Identify which cell holds the provided text, then report its (X, Y) central coordinate. 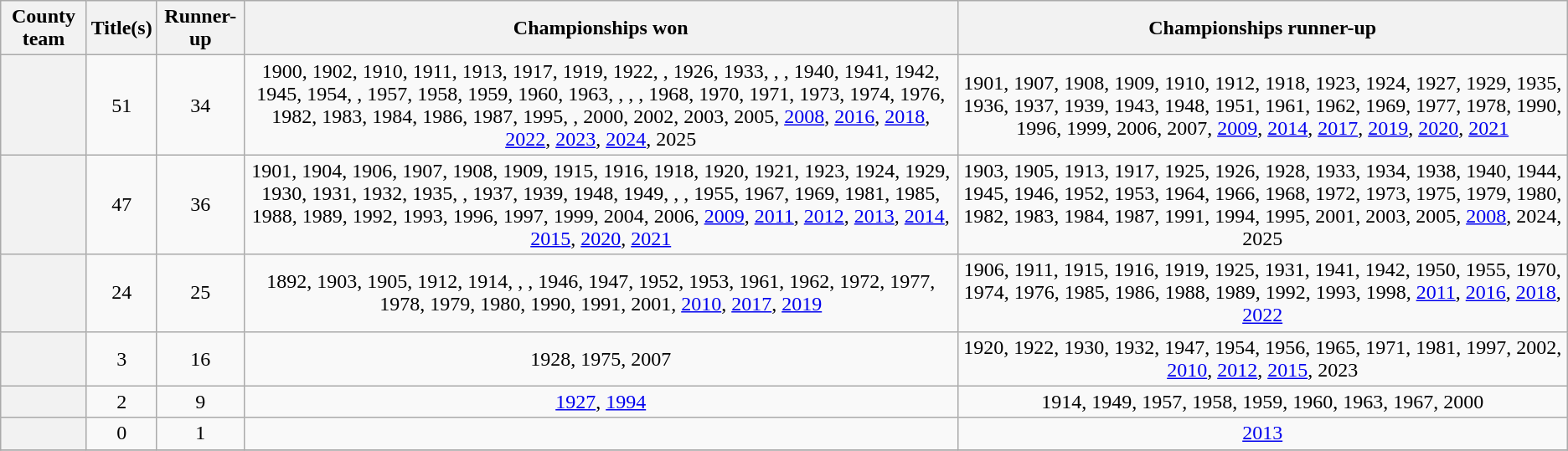
34 (200, 105)
1 (200, 433)
County team (44, 28)
2013 (1262, 433)
1927, 1994 (601, 402)
36 (200, 204)
Runner-up (200, 28)
1906, 1911, 1915, 1916, 1919, 1925, 1931, 1941, 1942, 1950, 1955, 1970, 1974, 1976, 1985, 1986, 1988, 1989, 1992, 1993, 1998, 2011, 2016, 2018, 2022 (1262, 293)
0 (121, 433)
1892, 1903, 1905, 1912, 1914, , , 1946, 1947, 1952, 1953, 1961, 1962, 1972, 1977, 1978, 1979, 1980, 1990, 1991, 2001, 2010, 2017, 2019 (601, 293)
47 (121, 204)
Title(s) (121, 28)
1920, 1922, 1930, 1932, 1947, 1954, 1956, 1965, 1971, 1981, 1997, 2002, 2010, 2012, 2015, 2023 (1262, 358)
1914, 1949, 1957, 1958, 1959, 1960, 1963, 1967, 2000 (1262, 402)
2 (121, 402)
51 (121, 105)
24 (121, 293)
1928, 1975, 2007 (601, 358)
Championships won (601, 28)
16 (200, 358)
3 (121, 358)
Championships runner-up (1262, 28)
25 (200, 293)
9 (200, 402)
